Identify which cell holds the provided text, then report its [X, Y] central coordinate. 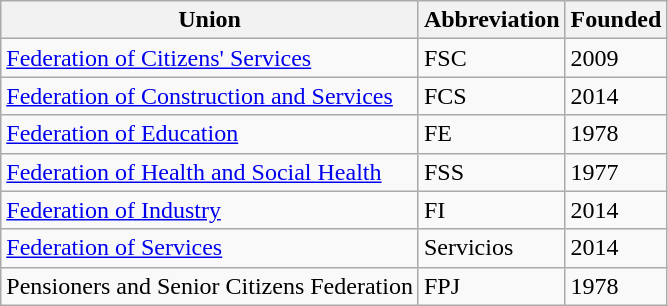
Servicios [492, 248]
Union [210, 20]
FPJ [492, 286]
Federation of Services [210, 248]
FSC [492, 58]
Federation of Construction and Services [210, 96]
Founded [616, 20]
Pensioners and Senior Citizens Federation [210, 286]
Federation of Health and Social Health [210, 172]
2009 [616, 58]
FSS [492, 172]
Federation of Citizens' Services [210, 58]
Federation of Education [210, 134]
Federation of Industry [210, 210]
FI [492, 210]
FE [492, 134]
Abbreviation [492, 20]
FCS [492, 96]
1977 [616, 172]
